For the text-containing cell, return its midpoint in [X, Y] coordinate format. 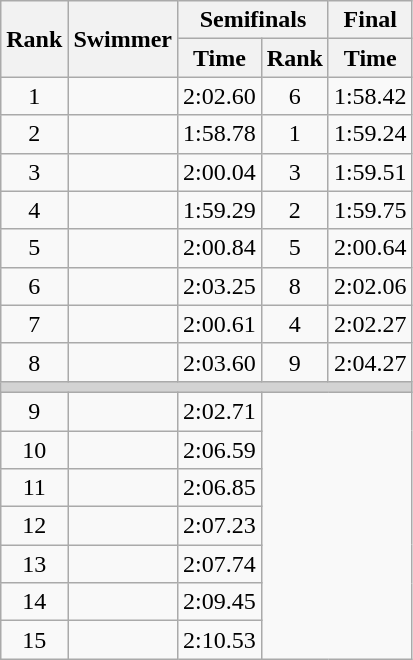
Final [370, 20]
14 [34, 602]
2:06.59 [220, 449]
2:06.85 [220, 488]
2:03.60 [220, 362]
2:02.71 [220, 411]
13 [34, 564]
2:00.84 [220, 248]
Semifinals [254, 20]
11 [34, 488]
12 [34, 526]
1:59.29 [220, 210]
2:00.64 [370, 248]
10 [34, 449]
1:59.75 [370, 210]
2:10.53 [220, 640]
2:00.61 [220, 324]
2:02.06 [370, 286]
Swimmer [123, 39]
2:04.27 [370, 362]
2:09.45 [220, 602]
2:00.04 [220, 172]
15 [34, 640]
1:58.42 [370, 96]
2:03.25 [220, 286]
1:58.78 [220, 134]
1:59.24 [370, 134]
2:07.23 [220, 526]
2:02.60 [220, 96]
2:07.74 [220, 564]
2:02.27 [370, 324]
7 [34, 324]
1:59.51 [370, 172]
